Return [x, y] of the center of cell containing provided text 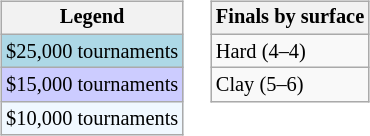
Hard (4–4) [290, 51]
$15,000 tournaments [92, 85]
$10,000 tournaments [92, 119]
Finals by surface [290, 18]
Legend [92, 18]
$25,000 tournaments [92, 51]
Clay (5–6) [290, 85]
